Output the [X, Y] coordinate of the center of the cell containing the given text.  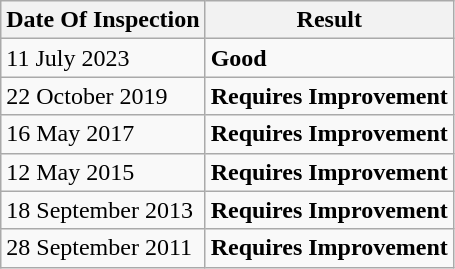
18 September 2013 [103, 210]
11 July 2023 [103, 58]
12 May 2015 [103, 172]
Date Of Inspection [103, 20]
Result [329, 20]
Good [329, 58]
28 September 2011 [103, 248]
22 October 2019 [103, 96]
16 May 2017 [103, 134]
